Scan for the cell matching the given text and deliver its [x, y] coordinate at center. 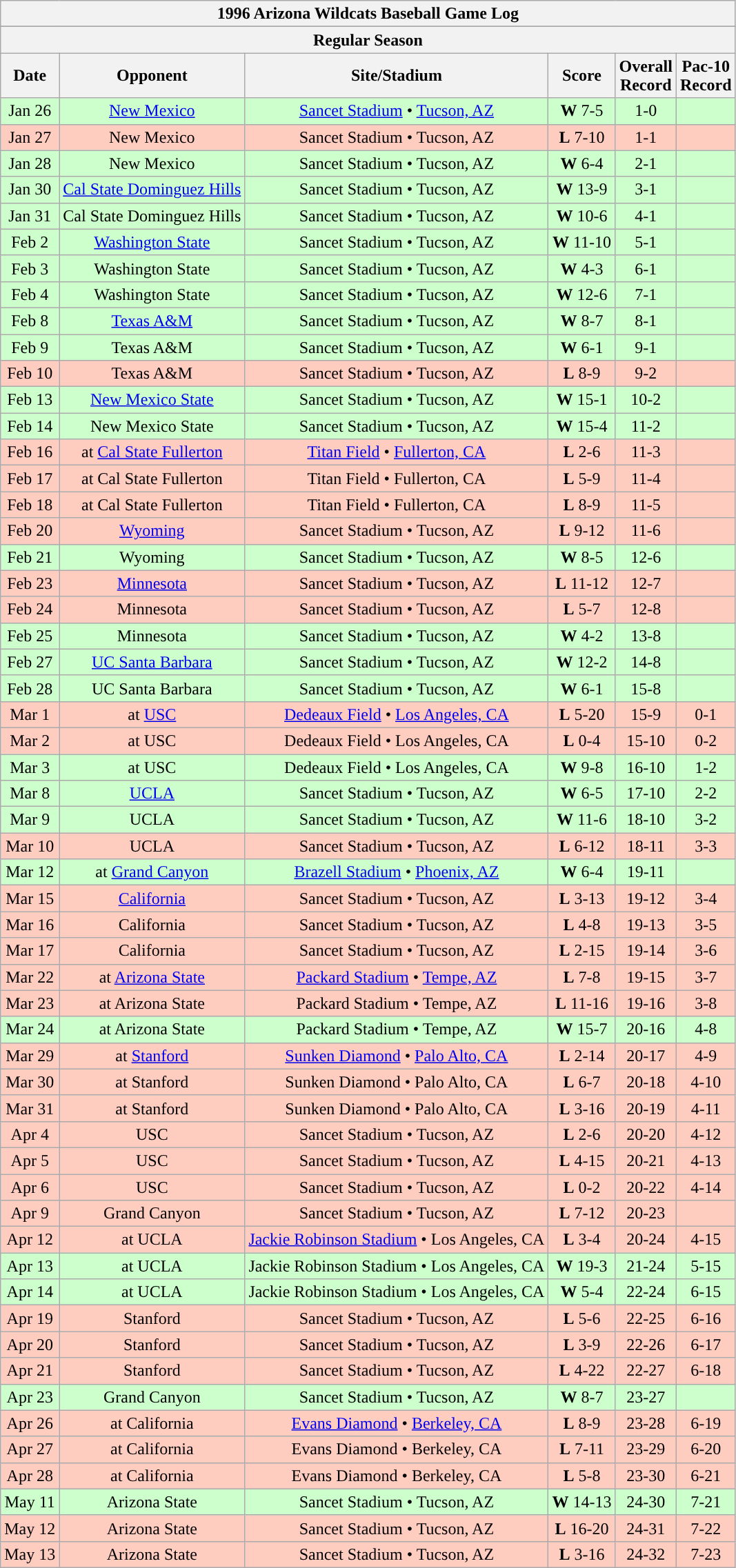
16-10 [646, 767]
12-6 [646, 557]
L 3-4 [582, 1240]
Feb 21 [30, 557]
Apr 9 [30, 1214]
L 5-9 [582, 479]
4-12 [706, 1134]
20-24 [646, 1240]
21-24 [646, 1266]
Mar 9 [30, 820]
Feb 10 [30, 374]
22-27 [646, 1371]
4-8 [706, 1029]
19-15 [646, 977]
Mar 31 [30, 1108]
3-6 [706, 951]
Apr 6 [30, 1187]
Feb 2 [30, 242]
15-8 [646, 688]
0-1 [706, 714]
W 4-2 [582, 636]
3-8 [706, 1003]
L 2-14 [582, 1056]
Pac-10Record [706, 76]
Feb 23 [30, 583]
Apr 12 [30, 1240]
W 7-5 [582, 111]
L 5-6 [582, 1318]
19-11 [646, 872]
15-9 [646, 714]
4-14 [706, 1187]
Apr 20 [30, 1345]
23-27 [646, 1397]
23-29 [646, 1449]
10-2 [646, 400]
Mar 30 [30, 1082]
1996 Arizona Wildcats Baseball Game Log [368, 14]
Apr 27 [30, 1449]
W 11-6 [582, 820]
W 11-10 [582, 242]
2-1 [646, 163]
20-23 [646, 1214]
20-18 [646, 1082]
May 11 [30, 1502]
22-26 [646, 1345]
13-8 [646, 636]
18-11 [646, 846]
7-23 [706, 1554]
3-1 [646, 190]
3-3 [706, 846]
L 3-13 [582, 898]
L 16-20 [582, 1528]
Feb 16 [30, 452]
Feb 18 [30, 505]
L 5-20 [582, 714]
W 13-9 [582, 190]
6-18 [706, 1371]
9-1 [646, 347]
W 12-6 [582, 294]
4-1 [646, 216]
W 15-1 [582, 400]
L 0-4 [582, 741]
at Grand Canyon [152, 872]
6-16 [706, 1318]
W 15-4 [582, 426]
Site/Stadium [397, 76]
4-15 [706, 1240]
Apr 14 [30, 1292]
Jan 30 [30, 190]
11-2 [646, 426]
Mar 17 [30, 951]
8-1 [646, 321]
W 14-13 [582, 1502]
7-22 [706, 1528]
20-19 [646, 1108]
W 8-5 [582, 557]
5-1 [646, 242]
19-14 [646, 951]
Brazell Stadium • Phoenix, AZ [397, 872]
5-15 [706, 1266]
Mar 8 [30, 794]
14-8 [646, 662]
Score [582, 76]
1-0 [646, 111]
Mar 15 [30, 898]
3-4 [706, 898]
4-11 [706, 1108]
4-10 [706, 1082]
Jan 31 [30, 216]
12-8 [646, 610]
23-30 [646, 1476]
20-17 [646, 1056]
May 12 [30, 1528]
20-16 [646, 1029]
1-1 [646, 137]
Feb 24 [30, 610]
3-7 [706, 977]
L 4-15 [582, 1160]
11-6 [646, 531]
May 13 [30, 1554]
Apr 26 [30, 1423]
Feb 13 [30, 400]
W 5-4 [582, 1292]
Feb 9 [30, 347]
L 11-16 [582, 1003]
L 4-8 [582, 925]
3-2 [706, 820]
Mar 29 [30, 1056]
22-25 [646, 1318]
4-13 [706, 1160]
Feb 14 [30, 426]
Mar 22 [30, 977]
15-10 [646, 741]
L 0-2 [582, 1187]
17-10 [646, 794]
Apr 21 [30, 1371]
L 9-12 [582, 531]
Feb 17 [30, 479]
20-20 [646, 1134]
Opponent [152, 76]
12-7 [646, 583]
Mar 2 [30, 741]
23-28 [646, 1423]
W 19-3 [582, 1266]
Feb 28 [30, 688]
Apr 13 [30, 1266]
0-2 [706, 741]
Apr 5 [30, 1160]
19-13 [646, 925]
Mar 1 [30, 714]
7-21 [706, 1502]
1-2 [706, 767]
3-5 [706, 925]
L 7-10 [582, 137]
6-20 [706, 1449]
W 6-5 [582, 794]
7-1 [646, 294]
6-19 [706, 1423]
W 12-2 [582, 662]
6-17 [706, 1345]
Mar 16 [30, 925]
Feb 8 [30, 321]
OverallRecord [646, 76]
Jan 27 [30, 137]
L 11-12 [582, 583]
11-3 [646, 452]
4-9 [706, 1056]
Mar 23 [30, 1003]
6-1 [646, 268]
Feb 3 [30, 268]
22-24 [646, 1292]
Apr 23 [30, 1397]
Mar 3 [30, 767]
L 6-12 [582, 846]
W 10-6 [582, 216]
6-15 [706, 1292]
Mar 12 [30, 872]
19-16 [646, 1003]
6-21 [706, 1476]
18-10 [646, 820]
L 4-22 [582, 1371]
Apr 4 [30, 1134]
20-21 [646, 1160]
Apr 19 [30, 1318]
L 2-15 [582, 951]
Date [30, 76]
Feb 20 [30, 531]
L 6-7 [582, 1082]
11-5 [646, 505]
L 7-8 [582, 977]
Jan 26 [30, 111]
Jan 28 [30, 163]
Mar 10 [30, 846]
L 7-12 [582, 1214]
W 15-7 [582, 1029]
W 4-3 [582, 268]
24-31 [646, 1528]
Feb 4 [30, 294]
2-2 [706, 794]
Regular Season [368, 40]
L 7-11 [582, 1449]
24-30 [646, 1502]
24-32 [646, 1554]
Feb 25 [30, 636]
L 5-7 [582, 610]
Apr 28 [30, 1476]
9-2 [646, 374]
11-4 [646, 479]
W 9-8 [582, 767]
L 3-9 [582, 1345]
Feb 27 [30, 662]
Mar 24 [30, 1029]
L 5-8 [582, 1476]
20-22 [646, 1187]
19-12 [646, 898]
